Output the [X, Y] coordinate of the center of the cell containing the given text.  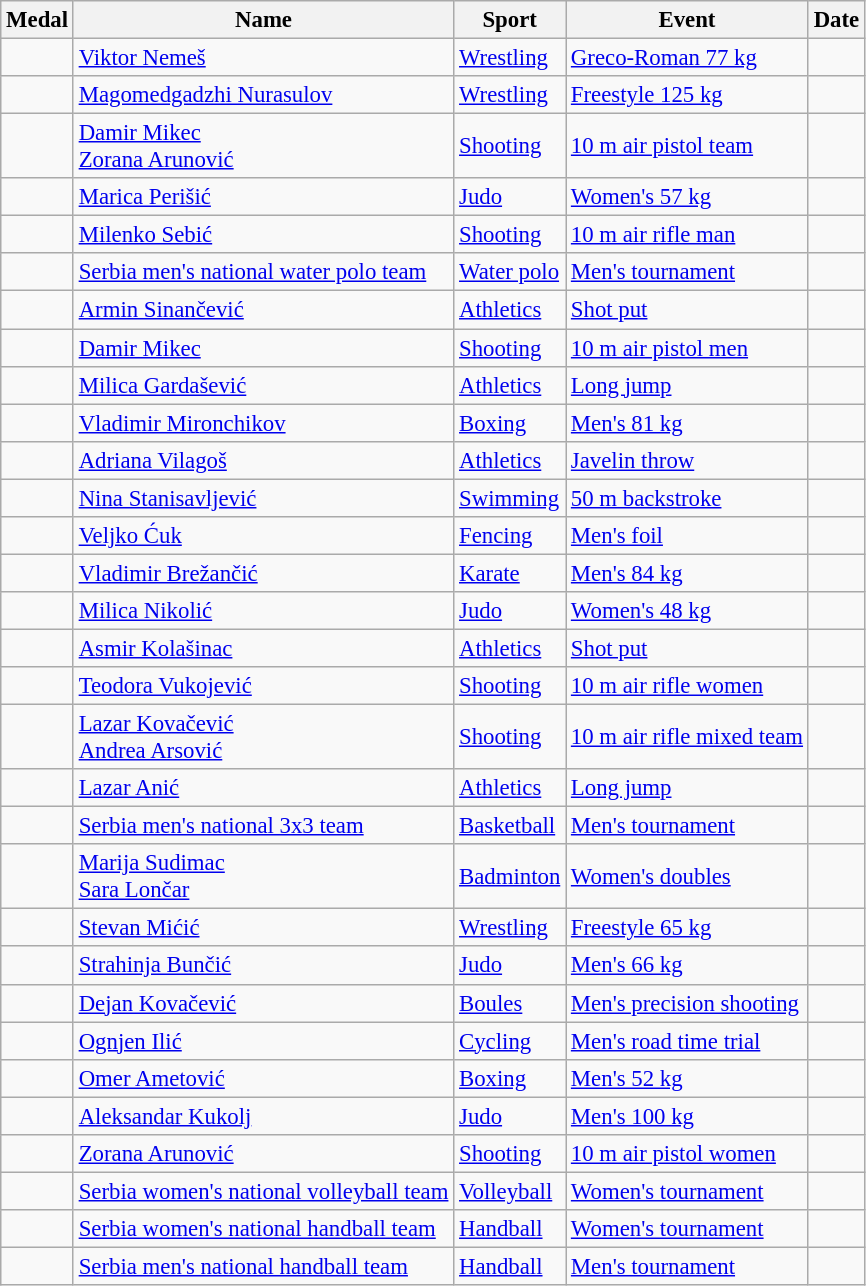
Badminton [510, 876]
Milica Nikolić [263, 611]
Veljko Ćuk [263, 536]
10 m air rifle man [688, 235]
50 m backstroke [688, 498]
Zorana Arunović [263, 1154]
Asmir Kolašinac [263, 648]
Strahinja Bunčić [263, 966]
Women's doubles [688, 876]
Women's 48 kg [688, 611]
Men's 100 kg [688, 1116]
10 m air rifle mixed team [688, 738]
Karate [510, 573]
10 m air pistol team [688, 146]
Men's 66 kg [688, 966]
Stevan Mićić [263, 928]
Viktor Nemeš [263, 58]
Volleyball [510, 1191]
Serbia men's national water polo team [263, 273]
Water polo [510, 273]
Sport [510, 20]
Men's foil [688, 536]
Ognjen Ilić [263, 1041]
Vladimir Brežančić [263, 573]
Medal [38, 20]
Men's 52 kg [688, 1078]
Basketball [510, 826]
Magomedgadzhi Nurasulov [263, 95]
10 m air pistol women [688, 1154]
Date [836, 20]
Freestyle 125 kg [688, 95]
Men's 84 kg [688, 573]
Javelin throw [688, 460]
Serbia women's national handball team [263, 1229]
10 m air pistol men [688, 348]
Name [263, 20]
Freestyle 65 kg [688, 928]
Damir MikecZorana Arunović [263, 146]
Nina Stanisavljević [263, 498]
Omer Ametović [263, 1078]
Men's road time trial [688, 1041]
Serbia women's national volleyball team [263, 1191]
Teodora Vukojević [263, 686]
Women's 57 kg [688, 197]
10 m air rifle women [688, 686]
Greco-Roman 77 kg [688, 58]
Aleksandar Kukolj [263, 1116]
Serbia men's national handball team [263, 1266]
Marica Perišić [263, 197]
Fencing [510, 536]
Milenko Sebić [263, 235]
Adriana Vilagoš [263, 460]
Event [688, 20]
Damir Mikec [263, 348]
Men's precision shooting [688, 1003]
Armin Sinančević [263, 310]
Serbia men's national 3x3 team [263, 826]
Men's 81 kg [688, 423]
Vladimir Mironchikov [263, 423]
Dejan Kovačević [263, 1003]
Milica Gardašević [263, 385]
Lazar Anić [263, 788]
Boules [510, 1003]
Cycling [510, 1041]
Swimming [510, 498]
Lazar KovačevićAndrea Arsović [263, 738]
Marija SudimacSara Lončar [263, 876]
